Identify which cell holds the provided text, then report its [x, y] central coordinate. 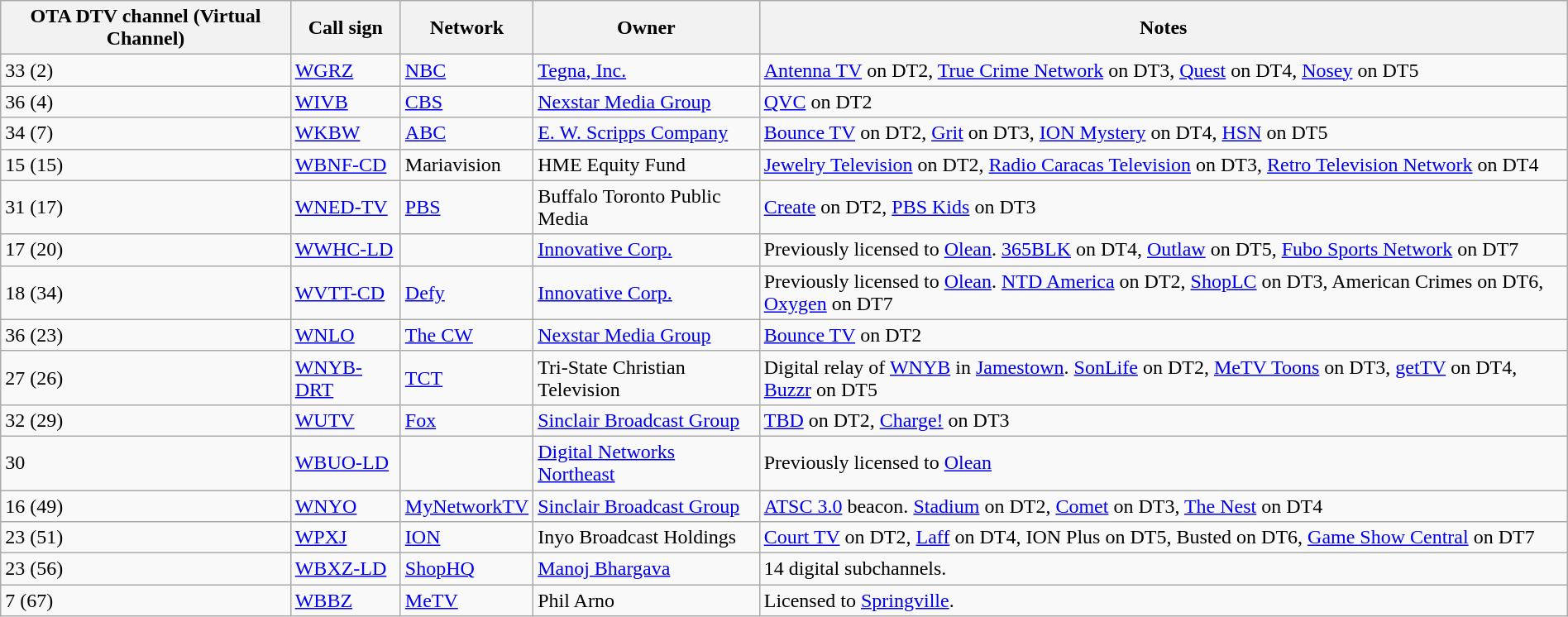
ATSC 3.0 beacon. Stadium on DT2, Comet on DT3, The Nest on DT4 [1163, 505]
Create on DT2, PBS Kids on DT3 [1163, 207]
WBNF-CD [346, 165]
WGRZ [346, 70]
7 (67) [146, 600]
33 (2) [146, 70]
36 (4) [146, 102]
WNYO [346, 505]
Digital relay of WNYB in Jamestown. SonLife on DT2, MeTV Toons on DT3, getTV on DT4, Buzzr on DT5 [1163, 377]
Manoj Bhargava [647, 569]
WWHC-LD [346, 250]
MeTV [466, 600]
Antenna TV on DT2, True Crime Network on DT3, Quest on DT4, Nosey on DT5 [1163, 70]
Mariavision [466, 165]
23 (51) [146, 538]
WIVB [346, 102]
WNYB-DRT [346, 377]
ABC [466, 133]
34 (7) [146, 133]
Call sign [346, 28]
HME Equity Fund [647, 165]
ION [466, 538]
Previously licensed to Olean [1163, 463]
ShopHQ [466, 569]
Digital Networks Northeast [647, 463]
17 (20) [146, 250]
15 (15) [146, 165]
PBS [466, 207]
E. W. Scripps Company [647, 133]
WBBZ [346, 600]
The CW [466, 335]
36 (23) [146, 335]
Network [466, 28]
31 (17) [146, 207]
Jewelry Television on DT2, Radio Caracas Television on DT3, Retro Television Network on DT4 [1163, 165]
Owner [647, 28]
16 (49) [146, 505]
WKBW [346, 133]
Bounce TV on DT2 [1163, 335]
TBD on DT2, Charge! on DT3 [1163, 420]
27 (26) [146, 377]
14 digital subchannels. [1163, 569]
Court TV on DT2, Laff on DT4, ION Plus on DT5, Busted on DT6, Game Show Central on DT7 [1163, 538]
MyNetworkTV [466, 505]
18 (34) [146, 293]
TCT [466, 377]
23 (56) [146, 569]
Buffalo Toronto Public Media [647, 207]
WNED-TV [346, 207]
WBUO-LD [346, 463]
WBXZ-LD [346, 569]
OTA DTV channel (Virtual Channel) [146, 28]
Defy [466, 293]
WVTT-CD [346, 293]
Previously licensed to Olean. NTD America on DT2, ShopLC on DT3, American Crimes on DT6, Oxygen on DT7 [1163, 293]
Bounce TV on DT2, Grit on DT3, ION Mystery on DT4, HSN on DT5 [1163, 133]
30 [146, 463]
Fox [466, 420]
Notes [1163, 28]
WPXJ [346, 538]
Tegna, Inc. [647, 70]
WUTV [346, 420]
Tri-State Christian Television [647, 377]
CBS [466, 102]
NBC [466, 70]
Licensed to Springville. [1163, 600]
QVC on DT2 [1163, 102]
Inyo Broadcast Holdings [647, 538]
Previously licensed to Olean. 365BLK on DT4, Outlaw on DT5, Fubo Sports Network on DT7 [1163, 250]
Phil Arno [647, 600]
32 (29) [146, 420]
WNLO [346, 335]
